Extract the [X, Y] coordinate from the center of the cell holding the provided text.  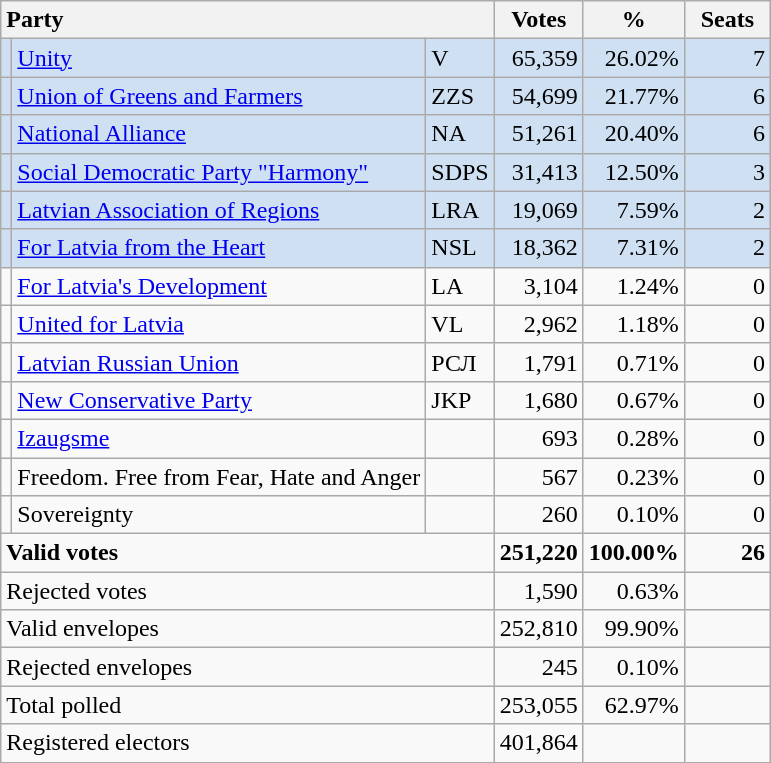
245 [538, 667]
LA [460, 286]
1.18% [634, 324]
LRA [460, 210]
51,261 [538, 134]
Sovereignty [219, 515]
0.71% [634, 362]
0.63% [634, 591]
3,104 [538, 286]
1,791 [538, 362]
65,359 [538, 58]
0.28% [634, 438]
26 [727, 553]
99.90% [634, 629]
VL [460, 324]
7.59% [634, 210]
20.40% [634, 134]
7 [727, 58]
18,362 [538, 248]
For Latvia from the Heart [219, 248]
567 [538, 477]
Votes [538, 20]
0.67% [634, 400]
Unity [219, 58]
19,069 [538, 210]
% [634, 20]
Latvian Russian Union [219, 362]
Rejected envelopes [248, 667]
260 [538, 515]
Registered electors [248, 743]
252,810 [538, 629]
693 [538, 438]
Party [248, 20]
Seats [727, 20]
31,413 [538, 172]
251,220 [538, 553]
12.50% [634, 172]
100.00% [634, 553]
Latvian Association of Regions [219, 210]
Valid envelopes [248, 629]
Union of Greens and Farmers [219, 96]
Total polled [248, 705]
For Latvia's Development [219, 286]
Rejected votes [248, 591]
NA [460, 134]
United for Latvia [219, 324]
New Conservative Party [219, 400]
2,962 [538, 324]
54,699 [538, 96]
26.02% [634, 58]
62.97% [634, 705]
401,864 [538, 743]
Valid votes [248, 553]
7.31% [634, 248]
JKP [460, 400]
1.24% [634, 286]
РСЛ [460, 362]
253,055 [538, 705]
21.77% [634, 96]
ZZS [460, 96]
Freedom. Free from Fear, Hate and Anger [219, 477]
1,590 [538, 591]
NSL [460, 248]
3 [727, 172]
National Alliance [219, 134]
V [460, 58]
0.23% [634, 477]
Izaugsme [219, 438]
Social Democratic Party "Harmony" [219, 172]
SDPS [460, 172]
1,680 [538, 400]
